Determine the (X, Y) coordinate at the center of the cell enclosing the given text.  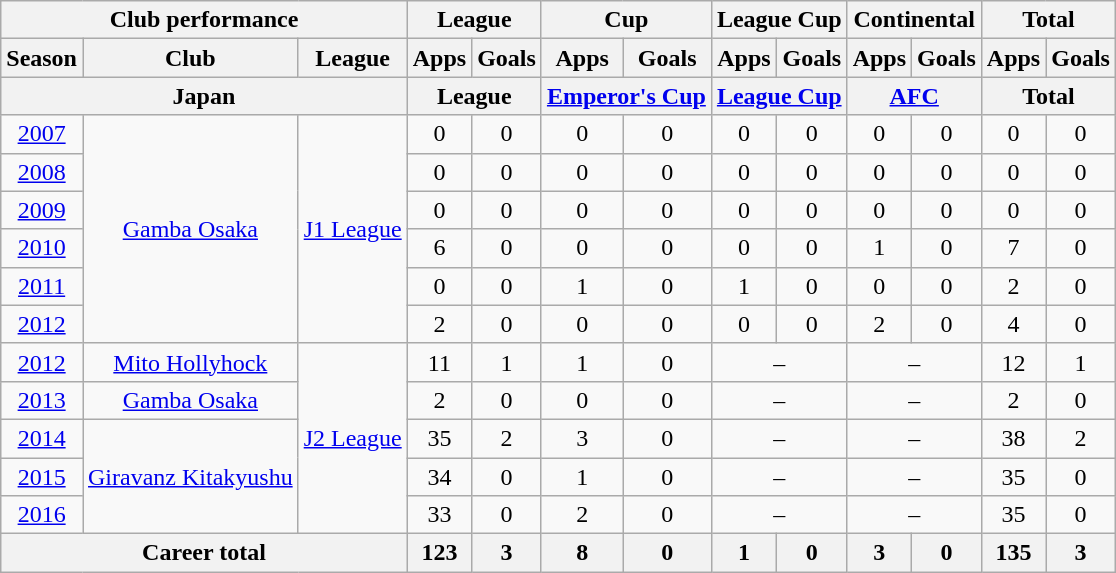
2014 (42, 438)
7 (1013, 248)
38 (1013, 438)
J1 League (352, 229)
2011 (42, 286)
Japan (204, 96)
Career total (204, 553)
Continental (914, 20)
Giravanz Kitakyushu (190, 476)
33 (439, 515)
J2 League (352, 438)
2015 (42, 477)
8 (582, 553)
Club performance (204, 20)
135 (1013, 553)
2009 (42, 210)
Mito Hollyhock (190, 362)
2013 (42, 400)
2007 (42, 134)
Emperor's Cup (626, 96)
34 (439, 477)
AFC (914, 96)
2016 (42, 515)
6 (439, 248)
Cup (626, 20)
2008 (42, 172)
2010 (42, 248)
11 (439, 362)
12 (1013, 362)
123 (439, 553)
Club (190, 58)
4 (1013, 324)
Season (42, 58)
